Search for the cell housing the specified text and yield its [X, Y] center coordinate. 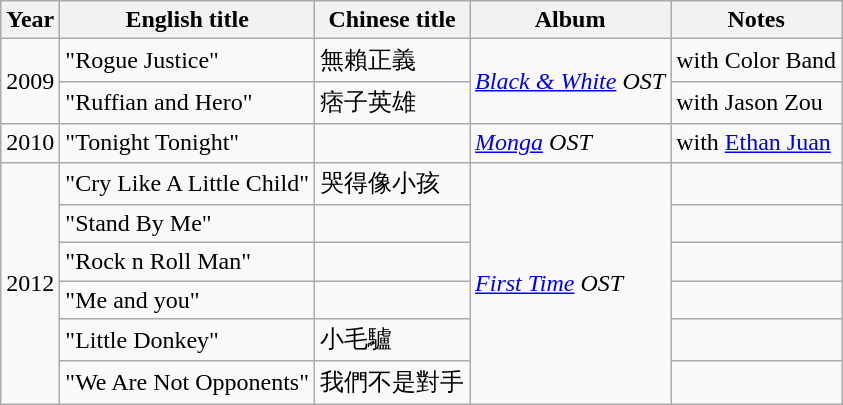
Chinese title [392, 20]
English title [188, 20]
小毛驢 [392, 340]
Notes [756, 20]
2010 [30, 143]
Black & White OST [570, 82]
無賴正義 [392, 60]
Year [30, 20]
"Rogue Justice" [188, 60]
Monga OST [570, 143]
哭得像小孩 [392, 184]
痞子英雄 [392, 102]
"Little Donkey" [188, 340]
"Stand By Me" [188, 224]
with Color Band [756, 60]
"Ruffian and Hero" [188, 102]
2012 [30, 283]
"Cry Like A Little Child" [188, 184]
First Time OST [570, 283]
我們不是對手 [392, 382]
"Rock n Roll Man" [188, 262]
with Ethan Juan [756, 143]
2009 [30, 82]
with Jason Zou [756, 102]
"Me and you" [188, 300]
"We Are Not Opponents" [188, 382]
Album [570, 20]
"Tonight Tonight" [188, 143]
